Return the [x, y] coordinate for the center point of the cell that contains the specified text.  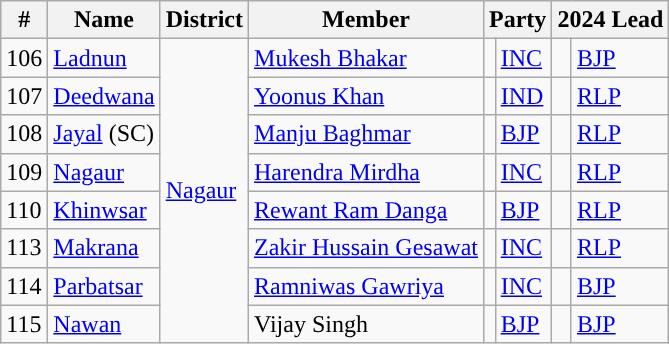
Jayal (SC) [104, 134]
Party [518, 20]
113 [24, 248]
Ladnun [104, 58]
108 [24, 134]
# [24, 20]
Ramniwas Gawriya [366, 286]
115 [24, 324]
109 [24, 172]
Vijay Singh [366, 324]
Khinwsar [104, 210]
Rewant Ram Danga [366, 210]
Zakir Hussain Gesawat [366, 248]
Parbatsar [104, 286]
Manju Baghmar [366, 134]
Mukesh Bhakar [366, 58]
IND [524, 96]
Makrana [104, 248]
114 [24, 286]
2024 Lead [610, 20]
Member [366, 20]
Name [104, 20]
110 [24, 210]
Harendra Mirdha [366, 172]
Yoonus Khan [366, 96]
106 [24, 58]
107 [24, 96]
Nawan [104, 324]
District [204, 20]
Deedwana [104, 96]
